Return [x, y] of the center of cell containing provided text 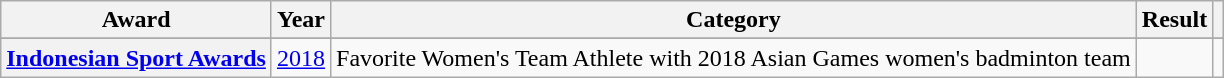
2018 [300, 58]
Category [734, 20]
Favorite Women's Team Athlete with 2018 Asian Games women's badminton team [734, 58]
Result [1174, 20]
Award [136, 20]
Indonesian Sport Awards [136, 58]
Year [300, 20]
